Return (X, Y) of the center of cell containing provided text 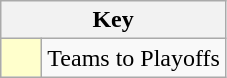
Teams to Playoffs (134, 58)
Key (114, 20)
